Scan for the cell matching the given text and deliver its [X, Y] coordinate at center. 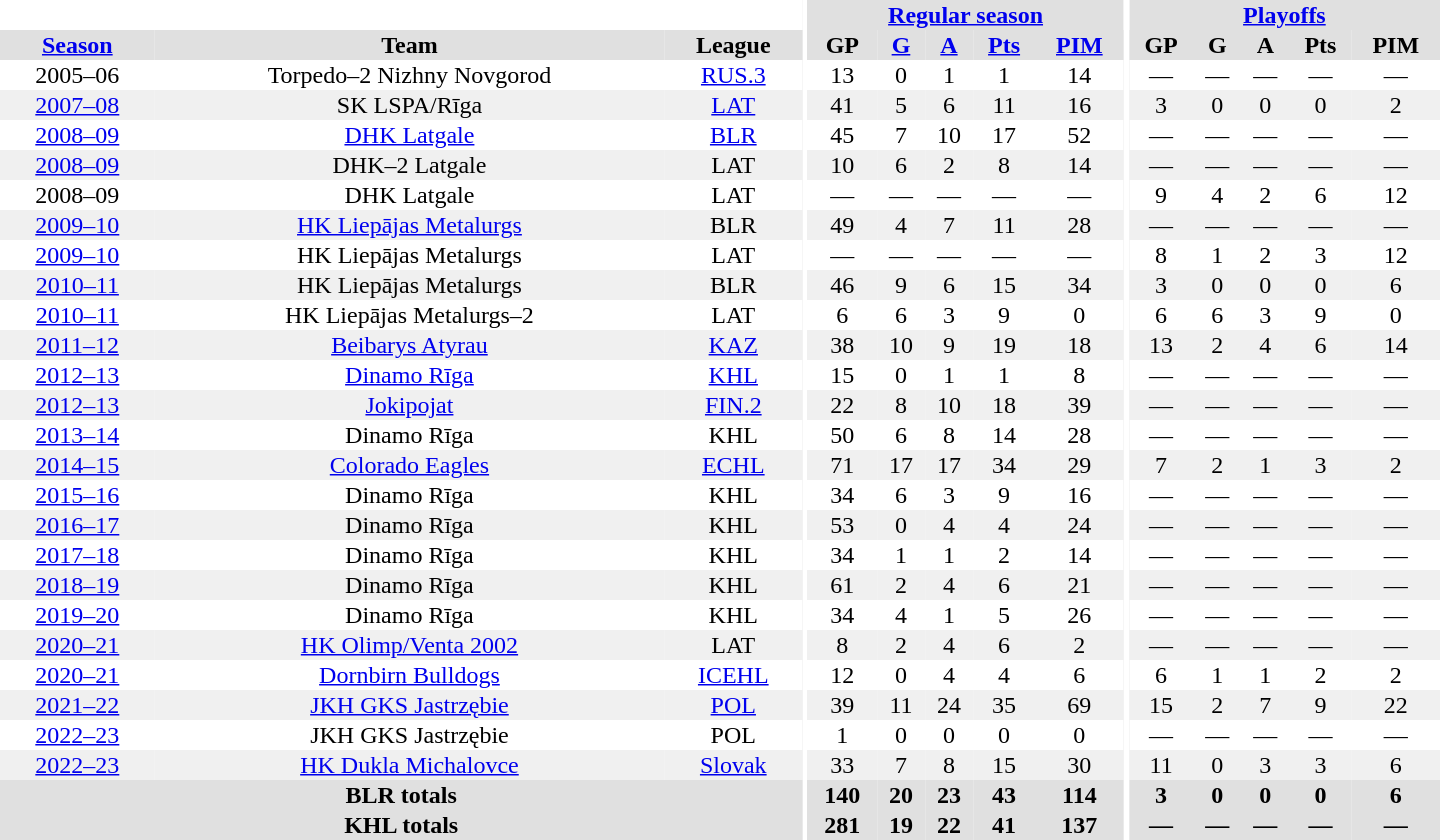
2015–16 [78, 495]
30 [1079, 765]
Slovak [733, 765]
69 [1079, 705]
Team [410, 45]
23 [949, 795]
53 [842, 525]
46 [842, 285]
61 [842, 585]
Beibarys Atyrau [410, 345]
2016–17 [78, 525]
137 [1079, 825]
2019–20 [78, 615]
2005–06 [78, 75]
29 [1079, 465]
2007–08 [78, 105]
2018–19 [78, 585]
45 [842, 135]
ICEHL [733, 675]
BLR totals [401, 795]
RUS.3 [733, 75]
21 [1079, 585]
League [733, 45]
HK Olimp/Venta 2002 [410, 645]
Dornbirn Bulldogs [410, 675]
FIN.2 [733, 405]
26 [1079, 615]
2021–22 [78, 705]
Playoffs [1284, 15]
38 [842, 345]
114 [1079, 795]
20 [901, 795]
DHK–2 Latgale [410, 165]
HK Liepājas Metalurgs–2 [410, 315]
KHL totals [401, 825]
Regular season [966, 15]
ECHL [733, 465]
281 [842, 825]
Torpedo–2 Nizhny Novgorod [410, 75]
Jokipojat [410, 405]
71 [842, 465]
49 [842, 225]
140 [842, 795]
2014–15 [78, 465]
52 [1079, 135]
2011–12 [78, 345]
KAZ [733, 345]
33 [842, 765]
35 [1004, 705]
SK LSPA/Rīga [410, 105]
Season [78, 45]
Colorado Eagles [410, 465]
50 [842, 435]
43 [1004, 795]
2017–18 [78, 555]
HK Dukla Michalovce [410, 765]
2013–14 [78, 435]
